Pinpoint the cell where the given text exists, returning its (x, y) midpoint coordinate. 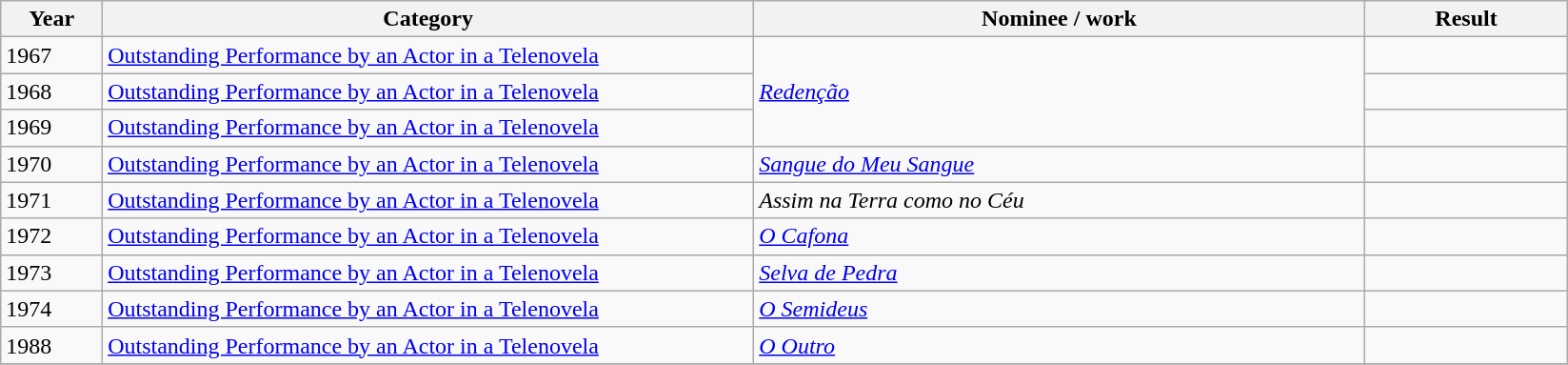
1974 (51, 309)
Year (51, 19)
Selva de Pedra (1059, 273)
Redenção (1059, 91)
Category (428, 19)
1968 (51, 91)
1971 (51, 200)
O Semideus (1059, 309)
1967 (51, 55)
Nominee / work (1059, 19)
1973 (51, 273)
1970 (51, 164)
Sangue do Meu Sangue (1059, 164)
Assim na Terra como no Céu (1059, 200)
O Outro (1059, 345)
1972 (51, 236)
Result (1466, 19)
O Cafona (1059, 236)
1988 (51, 345)
1969 (51, 128)
